Search for the cell housing the specified text and yield its (X, Y) center coordinate. 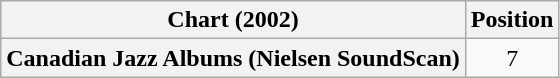
Chart (2002) (234, 20)
Position (512, 20)
7 (512, 58)
Canadian Jazz Albums (Nielsen SoundScan) (234, 58)
